From the cell containing the given text, extract its center point as [X, Y] coordinate. 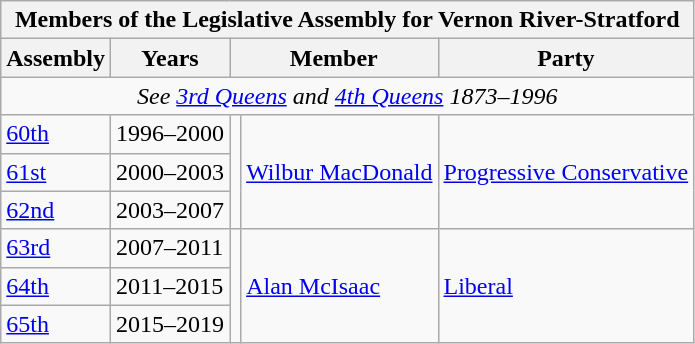
Member [334, 58]
2007–2011 [170, 248]
65th [56, 324]
61st [56, 172]
Assembly [56, 58]
2015–2019 [170, 324]
Wilbur MacDonald [340, 172]
2003–2007 [170, 210]
Years [170, 58]
Members of the Legislative Assembly for Vernon River-Stratford [348, 20]
63rd [56, 248]
62nd [56, 210]
Progressive Conservative [566, 172]
1996–2000 [170, 134]
60th [56, 134]
2000–2003 [170, 172]
Liberal [566, 286]
2011–2015 [170, 286]
Party [566, 58]
Alan McIsaac [340, 286]
64th [56, 286]
See 3rd Queens and 4th Queens 1873–1996 [348, 96]
